Identify which cell holds the provided text, then report its (X, Y) central coordinate. 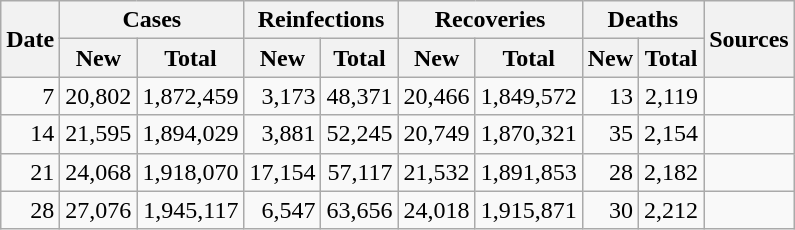
1,918,070 (190, 172)
48,371 (360, 96)
63,656 (360, 210)
Reinfections (321, 20)
52,245 (360, 134)
2,119 (672, 96)
Date (30, 39)
21,595 (98, 134)
7 (30, 96)
24,018 (436, 210)
Recoveries (490, 20)
20,749 (436, 134)
20,466 (436, 96)
6,547 (282, 210)
1,915,871 (528, 210)
Sources (750, 39)
21 (30, 172)
1,872,459 (190, 96)
1,849,572 (528, 96)
2,212 (672, 210)
21,532 (436, 172)
3,173 (282, 96)
3,881 (282, 134)
1,891,853 (528, 172)
14 (30, 134)
2,182 (672, 172)
1,870,321 (528, 134)
57,117 (360, 172)
Deaths (642, 20)
Cases (152, 20)
30 (610, 210)
27,076 (98, 210)
20,802 (98, 96)
24,068 (98, 172)
2,154 (672, 134)
1,945,117 (190, 210)
17,154 (282, 172)
35 (610, 134)
1,894,029 (190, 134)
13 (610, 96)
